Determine the [X, Y] coordinate at the center of the cell enclosing the given text.  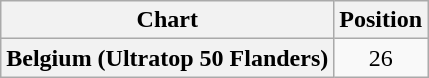
26 [381, 58]
Chart [168, 20]
Position [381, 20]
Belgium (Ultratop 50 Flanders) [168, 58]
